Find where the given text appears and provide that cell's center as (x, y) coordinate. 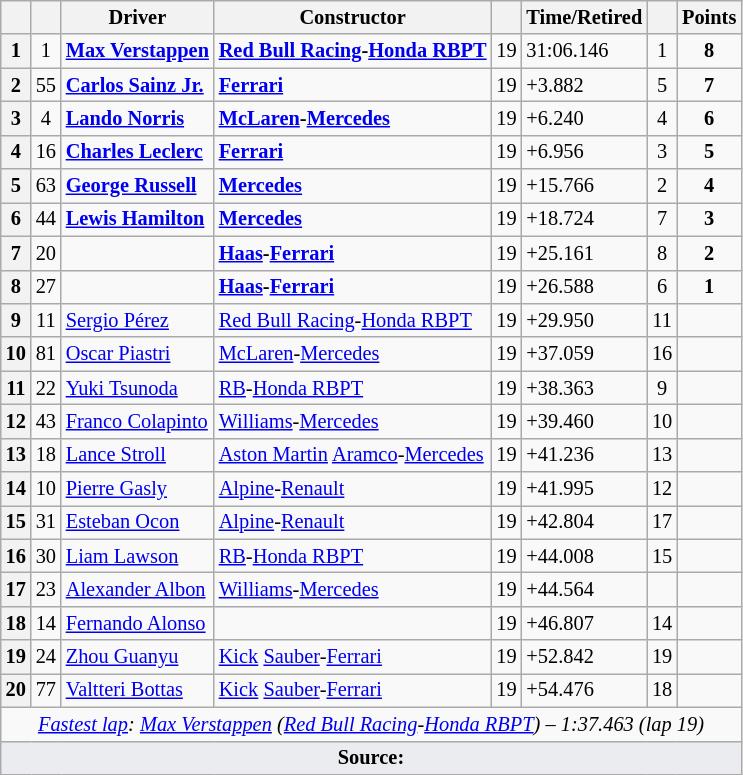
Sergio Pérez (138, 320)
+6.956 (585, 152)
+41.995 (585, 489)
Time/Retired (585, 17)
Max Verstappen (138, 51)
+18.724 (585, 219)
44 (46, 219)
81 (46, 354)
27 (46, 287)
+37.059 (585, 354)
Carlos Sainz Jr. (138, 85)
+39.460 (585, 421)
George Russell (138, 186)
Source: (371, 758)
24 (46, 657)
63 (46, 186)
+25.161 (585, 253)
Lance Stroll (138, 455)
Lando Norris (138, 118)
+44.008 (585, 556)
Charles Leclerc (138, 152)
+26.588 (585, 287)
31:06.146 (585, 51)
Franco Colapinto (138, 421)
+54.476 (585, 690)
Driver (138, 17)
30 (46, 556)
+52.842 (585, 657)
+6.240 (585, 118)
Points (709, 17)
55 (46, 85)
Esteban Ocon (138, 522)
Alexander Albon (138, 589)
77 (46, 690)
Oscar Piastri (138, 354)
22 (46, 388)
Lewis Hamilton (138, 219)
Zhou Guanyu (138, 657)
+38.363 (585, 388)
Fernando Alonso (138, 623)
+46.807 (585, 623)
+3.882 (585, 85)
+41.236 (585, 455)
Constructor (353, 17)
31 (46, 522)
Pierre Gasly (138, 489)
Fastest lap: Max Verstappen (Red Bull Racing-Honda RBPT) – 1:37.463 (lap 19) (371, 724)
43 (46, 421)
Liam Lawson (138, 556)
+44.564 (585, 589)
Valtteri Bottas (138, 690)
+29.950 (585, 320)
+42.804 (585, 522)
+15.766 (585, 186)
Yuki Tsunoda (138, 388)
Aston Martin Aramco-Mercedes (353, 455)
23 (46, 589)
